Find where the given text appears and provide that cell's center as [x, y] coordinate. 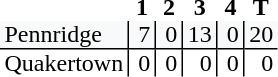
Pennridge [64, 35]
20 [261, 35]
13 [199, 35]
7 [142, 35]
Quakertown [64, 63]
